From the cell containing the given text, extract its center point as [X, Y] coordinate. 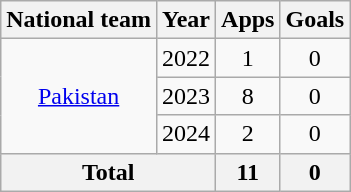
2 [248, 134]
Pakistan [79, 96]
2024 [186, 134]
Apps [248, 20]
1 [248, 58]
2023 [186, 96]
Total [108, 172]
2022 [186, 58]
8 [248, 96]
Year [186, 20]
National team [79, 20]
11 [248, 172]
Goals [315, 20]
